Output the (x, y) coordinate of the center of the cell containing the given text.  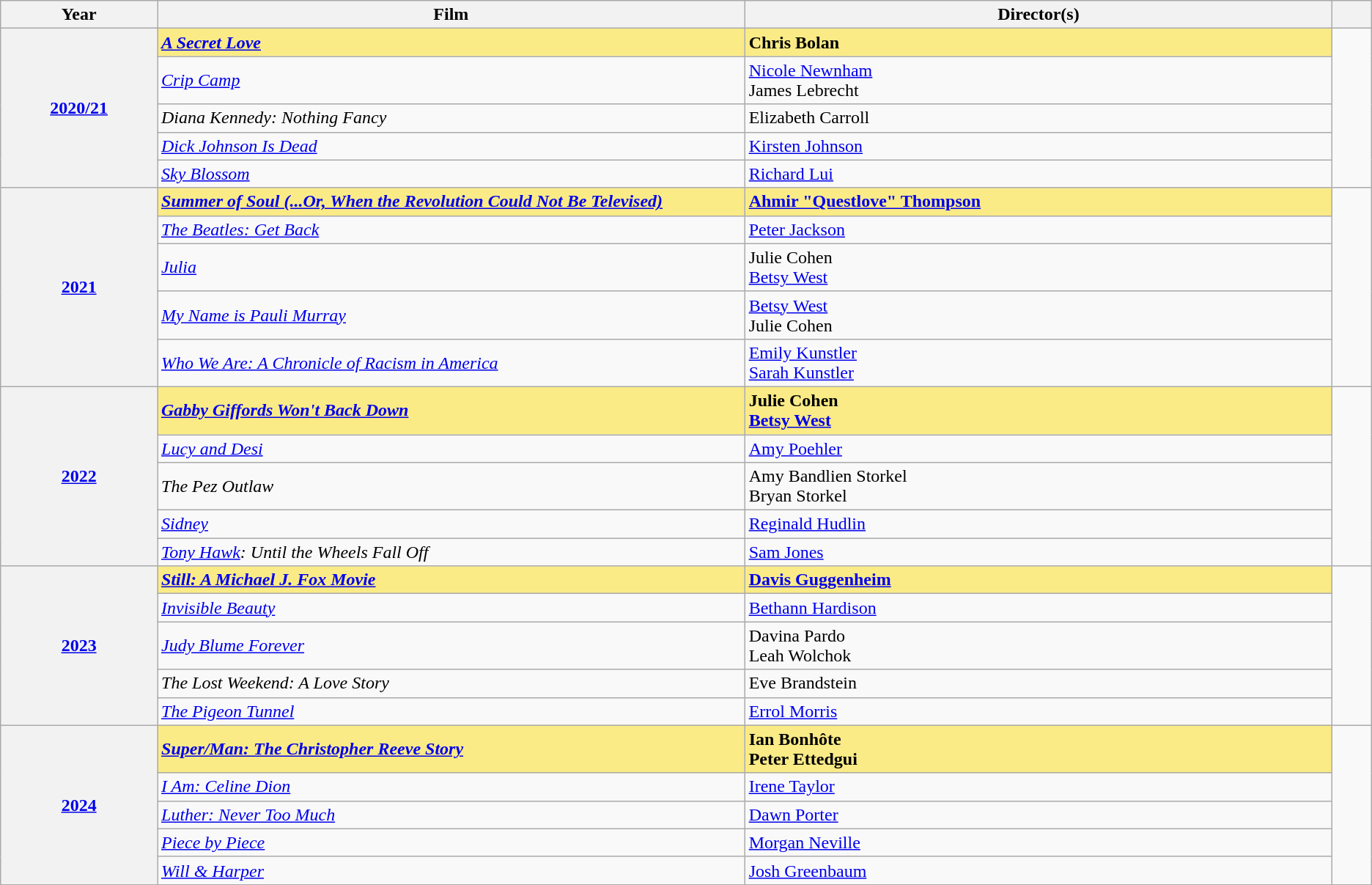
Kirsten Johnson (1039, 146)
Judy Blume Forever (451, 645)
Josh Greenbaum (1039, 870)
2022 (79, 476)
Irene Taylor (1039, 787)
Sidney (451, 524)
Davis Guggenheim (1039, 580)
The Beatles: Get Back (451, 229)
The Pigeon Tunnel (451, 711)
Luther: Never Too Much (451, 815)
Amy Bandlien Storkel Bryan Storkel (1039, 487)
Tony Hawk: Until the Wheels Fall Off (451, 552)
Invisible Beauty (451, 608)
Betsy West Julie Cohen (1039, 315)
Nicole Newnham James Lebrecht (1039, 81)
The Lost Weekend: A Love Story (451, 683)
I Am: Celine Dion (451, 787)
Year (79, 15)
Emily Kunstler Sarah Kunstler (1039, 362)
Dick Johnson Is Dead (451, 146)
2020/21 (79, 109)
Sky Blossom (451, 174)
Errol Morris (1039, 711)
Peter Jackson (1039, 229)
Reginald Hudlin (1039, 524)
My Name is Pauli Murray (451, 315)
Julia (451, 267)
Will & Harper (451, 870)
Richard Lui (1039, 174)
Director(s) (1039, 15)
2023 (79, 645)
Sam Jones (1039, 552)
Who We Are: A Chronicle of Racism in America (451, 362)
Film (451, 15)
Super/Man: The Christopher Reeve Story (451, 749)
Crip Camp (451, 81)
A Secret Love (451, 43)
The Pez Outlaw (451, 487)
2024 (79, 805)
Dawn Porter (1039, 815)
2021 (79, 287)
Davina PardoLeah Wolchok (1039, 645)
Morgan Neville (1039, 842)
Diana Kennedy: Nothing Fancy (451, 118)
Ahmir "Questlove" Thompson (1039, 202)
Amy Poehler (1039, 448)
Still: A Michael J. Fox Movie (451, 580)
Piece by Piece (451, 842)
Ian BonhôtePeter Ettedgui (1039, 749)
Chris Bolan (1039, 43)
Summer of Soul (...Or, When the Revolution Could Not Be Televised) (451, 202)
Elizabeth Carroll (1039, 118)
Gabby Giffords Won't Back Down (451, 411)
Eve Brandstein (1039, 683)
Lucy and Desi (451, 448)
Bethann Hardison (1039, 608)
